Scan for the cell matching the given text and deliver its [X, Y] coordinate at center. 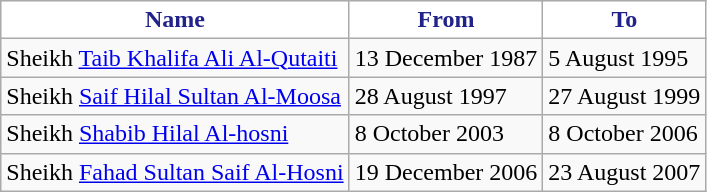
5 August 1995 [624, 58]
From [446, 20]
8 October 2003 [446, 134]
8 October 2006 [624, 134]
To [624, 20]
Sheikh Saif Hilal Sultan Al-Moosa [175, 96]
28 August 1997 [446, 96]
27 August 1999 [624, 96]
19 December 2006 [446, 172]
13 December 1987 [446, 58]
Sheikh Shabib Hilal Al-hosni [175, 134]
Sheikh Taib Khalifa Ali Al-Qutaiti [175, 58]
Sheikh Fahad Sultan Saif Al-Hosni [175, 172]
Name [175, 20]
23 August 2007 [624, 172]
